Capture the cell that displays the provided text and extract its (X, Y) central coordinate. 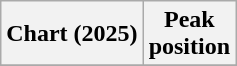
Peakposition (189, 34)
Chart (2025) (72, 34)
